Provide the [X, Y] coordinate of the cell's center where the given text is located.  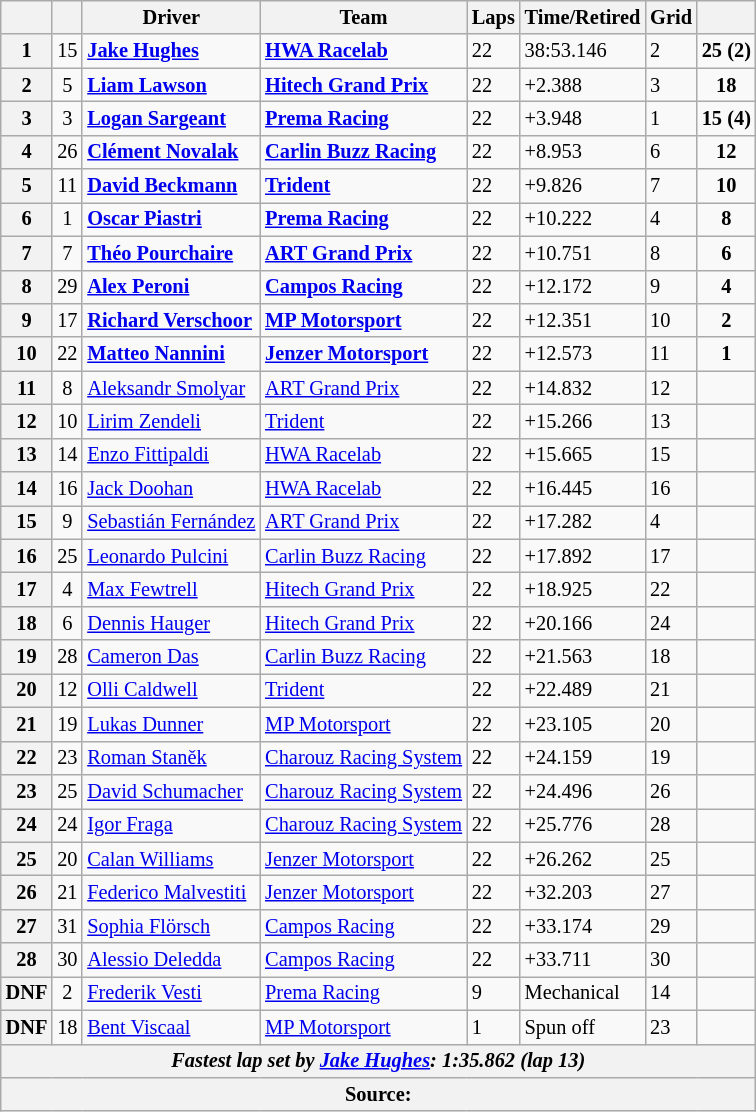
Alex Peroni [171, 287]
+24.159 [583, 758]
+26.262 [583, 859]
Mechanical [583, 993]
Max Fewtrell [171, 589]
+20.166 [583, 623]
+9.826 [583, 186]
+22.489 [583, 690]
Enzo Fittipaldi [171, 455]
+3.948 [583, 118]
Federico Malvestiti [171, 892]
Aleksandr Smolyar [171, 388]
+17.282 [583, 522]
Bent Viscaal [171, 1027]
+2.388 [583, 85]
38:53.146 [583, 51]
Grid [671, 17]
Cameron Das [171, 657]
+10.222 [583, 219]
+18.925 [583, 589]
Jake Hughes [171, 51]
+32.203 [583, 892]
+10.751 [583, 253]
+12.573 [583, 354]
Laps [494, 17]
Oscar Piastri [171, 219]
Driver [171, 17]
+25.776 [583, 825]
+23.105 [583, 724]
Sophia Flörsch [171, 926]
+33.711 [583, 960]
Leonardo Pulcini [171, 556]
Igor Fraga [171, 825]
Source: [378, 1094]
Frederik Vesti [171, 993]
+16.445 [583, 489]
Team [364, 17]
+12.351 [583, 320]
31 [67, 926]
Fastest lap set by Jake Hughes: 1:35.862 (lap 13) [378, 1061]
Lukas Dunner [171, 724]
Jack Doohan [171, 489]
Spun off [583, 1027]
+14.832 [583, 388]
+17.892 [583, 556]
Time/Retired [583, 17]
+8.953 [583, 152]
Clément Novalak [171, 152]
+12.172 [583, 287]
Alessio Deledda [171, 960]
Matteo Nannini [171, 354]
Roman Staněk [171, 758]
Sebastián Fernández [171, 522]
David Schumacher [171, 791]
+15.266 [583, 421]
+15.665 [583, 455]
Logan Sargeant [171, 118]
Richard Verschoor [171, 320]
David Beckmann [171, 186]
+21.563 [583, 657]
Olli Caldwell [171, 690]
Lirim Zendeli [171, 421]
Dennis Hauger [171, 623]
Liam Lawson [171, 85]
+24.496 [583, 791]
+33.174 [583, 926]
Calan Williams [171, 859]
25 (2) [726, 51]
15 (4) [726, 118]
Théo Pourchaire [171, 253]
